Extract the (X, Y) coordinate from the center of the cell holding the provided text.  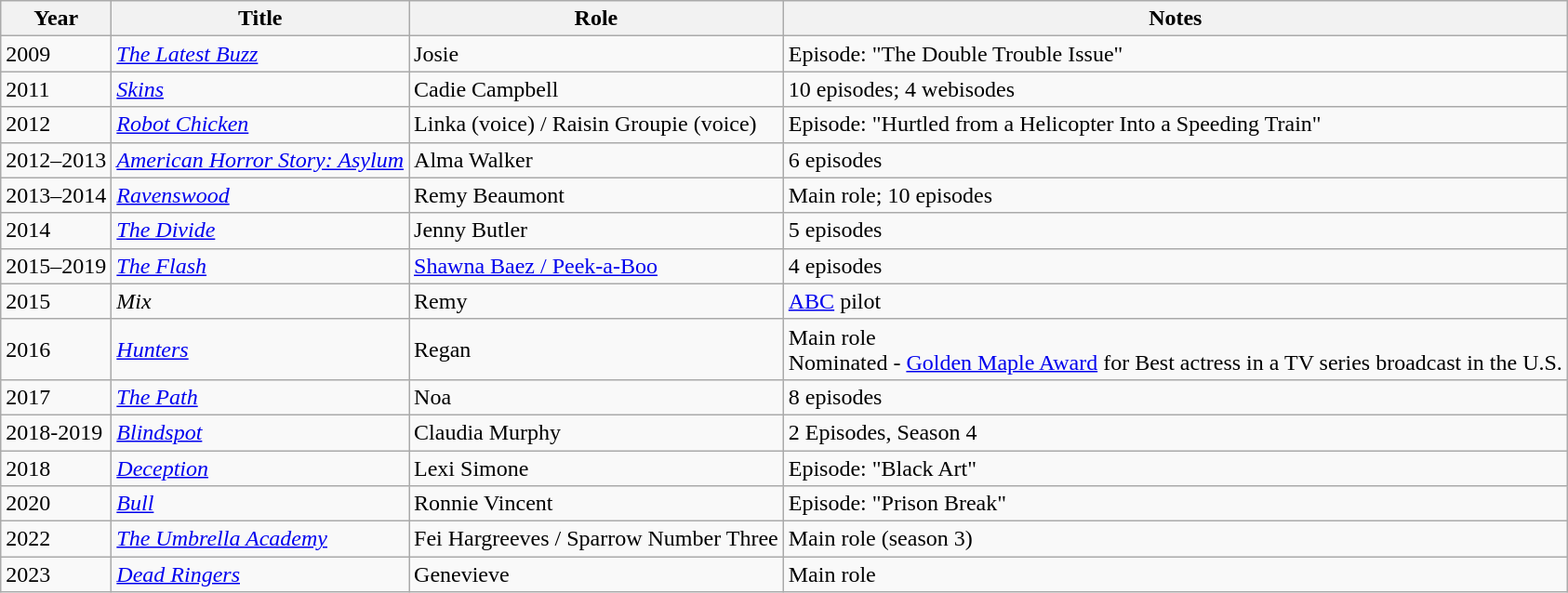
Alma Walker (597, 160)
Cadie Campbell (597, 89)
8 episodes (1176, 397)
Bull (260, 504)
Skins (260, 89)
Episode: "Hurtled from a Helicopter Into a Speeding Train" (1176, 125)
Josie (597, 54)
2011 (56, 89)
2023 (56, 574)
Episode: "The Double Trouble Issue" (1176, 54)
6 episodes (1176, 160)
Lexi Simone (597, 468)
10 episodes; 4 webisodes (1176, 89)
Episode: "Black Art" (1176, 468)
Mix (260, 301)
The Flash (260, 266)
Ravenswood (260, 195)
Genevieve (597, 574)
Claudia Murphy (597, 432)
Deception (260, 468)
Main roleNominated - Golden Maple Award for Best actress in a TV series broadcast in the U.S. (1176, 349)
2018 (56, 468)
Regan (597, 349)
Episode: "Prison Break" (1176, 504)
Hunters (260, 349)
2009 (56, 54)
Fei Hargreeves / Sparrow Number Three (597, 539)
Blindspot (260, 432)
2013–2014 (56, 195)
2020 (56, 504)
The Path (260, 397)
The Umbrella Academy (260, 539)
Shawna Baez / Peek-a-Boo (597, 266)
Ronnie Vincent (597, 504)
2014 (56, 231)
2015–2019 (56, 266)
American Horror Story: Asylum (260, 160)
Main role (1176, 574)
Remy Beaumont (597, 195)
2012 (56, 125)
Role (597, 19)
2012–2013 (56, 160)
Year (56, 19)
Dead Ringers (260, 574)
Remy (597, 301)
2018-2019 (56, 432)
2015 (56, 301)
Title (260, 19)
ABC pilot (1176, 301)
Main role; 10 episodes (1176, 195)
Main role (season 3) (1176, 539)
5 episodes (1176, 231)
Robot Chicken (260, 125)
2 Episodes, Season 4 (1176, 432)
The Divide (260, 231)
Linka (voice) / Raisin Groupie (voice) (597, 125)
2022 (56, 539)
4 episodes (1176, 266)
2017 (56, 397)
The Latest Buzz (260, 54)
Notes (1176, 19)
2016 (56, 349)
Noa (597, 397)
Jenny Butler (597, 231)
